Detect which cell encompasses the target text, then output its [x, y] center coordinate. 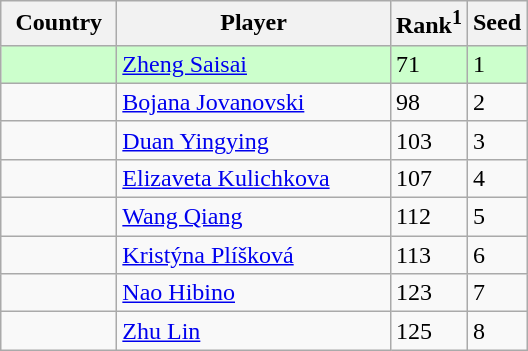
Country [59, 24]
Rank1 [428, 24]
Zheng Saisai [254, 64]
1 [496, 64]
Zhu Lin [254, 331]
71 [428, 64]
Bojana Jovanovski [254, 102]
Elizaveta Kulichkova [254, 178]
Duan Yingying [254, 140]
7 [496, 293]
107 [428, 178]
3 [496, 140]
112 [428, 217]
6 [496, 255]
Wang Qiang [254, 217]
103 [428, 140]
5 [496, 217]
125 [428, 331]
Kristýna Plíšková [254, 255]
113 [428, 255]
2 [496, 102]
Seed [496, 24]
8 [496, 331]
123 [428, 293]
Nao Hibino [254, 293]
4 [496, 178]
Player [254, 24]
98 [428, 102]
